Provide the [x, y] coordinate of the cell's center where the given text is located.  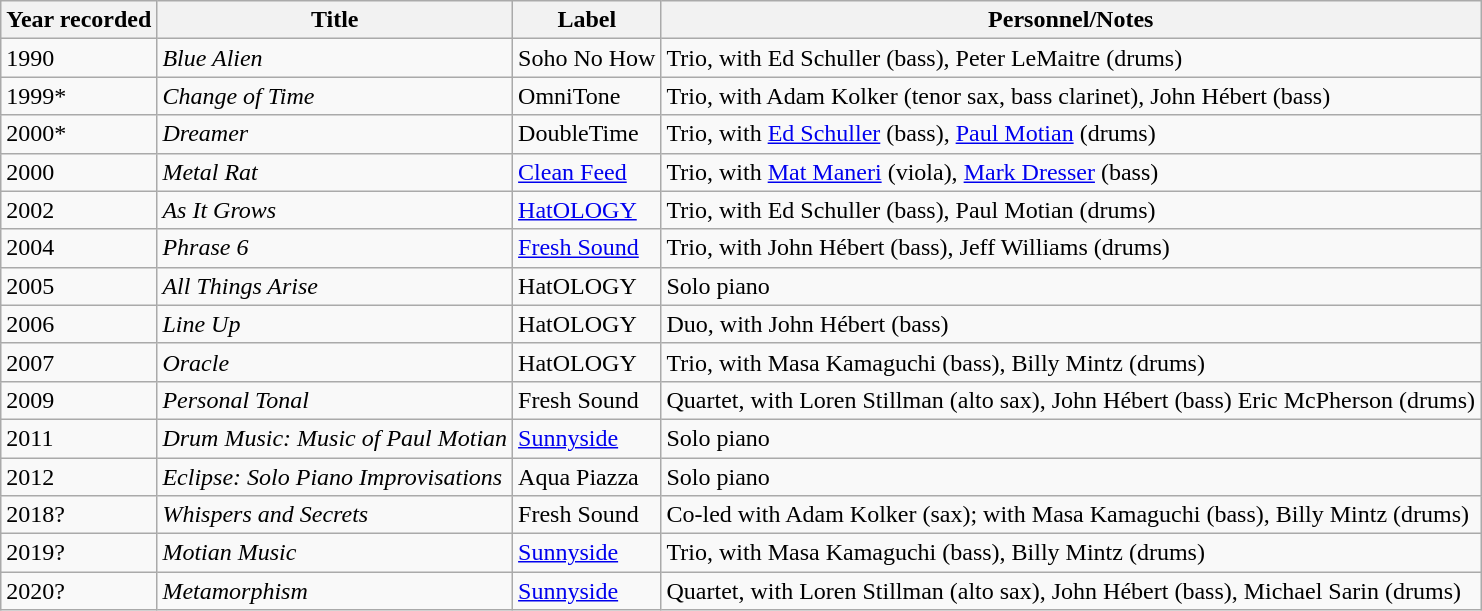
2000* [79, 134]
Soho No How [587, 58]
Motian Music [335, 553]
As It Grows [335, 210]
Trio, with Adam Kolker (tenor sax, bass clarinet), John Hébert (bass) [1071, 96]
Personnel/Notes [1071, 20]
Blue Alien [335, 58]
2004 [79, 248]
Drum Music: Music of Paul Motian [335, 438]
Trio, with Ed Schuller (bass), Peter LeMaitre (drums) [1071, 58]
Change of Time [335, 96]
Year recorded [79, 20]
2018? [79, 515]
Quartet, with Loren Stillman (alto sax), John Hébert (bass) Eric McPherson (drums) [1071, 400]
Whispers and Secrets [335, 515]
2012 [79, 477]
Title [335, 20]
2000 [79, 172]
Eclipse: Solo Piano Improvisations [335, 477]
Clean Feed [587, 172]
Duo, with John Hébert (bass) [1071, 324]
Phrase 6 [335, 248]
DoubleTime [587, 134]
Personal Tonal [335, 400]
OmniTone [587, 96]
2019? [79, 553]
Aqua Piazza [587, 477]
Quartet, with Loren Stillman (alto sax), John Hébert (bass), Michael Sarin (drums) [1071, 591]
2009 [79, 400]
All Things Arise [335, 286]
2020? [79, 591]
Trio, with John Hébert (bass), Jeff Williams (drums) [1071, 248]
Metamorphism [335, 591]
Metal Rat [335, 172]
1990 [79, 58]
Co-led with Adam Kolker (sax); with Masa Kamaguchi (bass), Billy Mintz (drums) [1071, 515]
Line Up [335, 324]
2011 [79, 438]
Trio, with Mat Maneri (viola), Mark Dresser (bass) [1071, 172]
Oracle [335, 362]
2006 [79, 324]
2005 [79, 286]
2007 [79, 362]
1999* [79, 96]
Dreamer [335, 134]
Label [587, 20]
2002 [79, 210]
